Return (X, Y) of the center of cell containing provided text 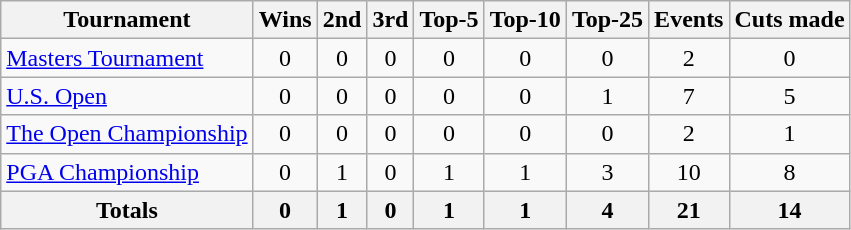
Top-25 (607, 20)
U.S. Open (127, 96)
Tournament (127, 20)
Top-10 (525, 20)
3rd (390, 20)
14 (790, 210)
2nd (342, 20)
21 (689, 210)
8 (790, 172)
Events (689, 20)
Totals (127, 210)
PGA Championship (127, 172)
5 (790, 96)
10 (689, 172)
Cuts made (790, 20)
Top-5 (449, 20)
Wins (285, 20)
7 (689, 96)
The Open Championship (127, 134)
Masters Tournament (127, 58)
4 (607, 210)
3 (607, 172)
